Pinpoint the cell where the given text exists, returning its (x, y) midpoint coordinate. 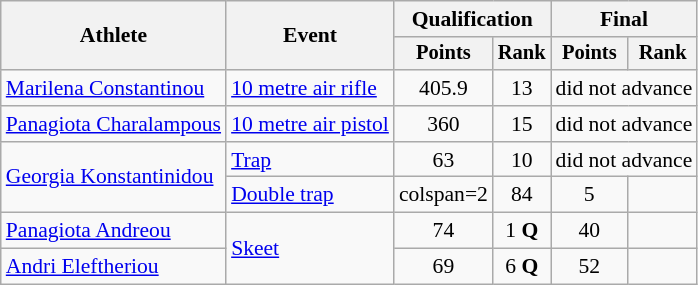
Panagiota Andreou (114, 231)
Final (624, 19)
Skeet (310, 248)
Andri Eleftheriou (114, 267)
colspan=2 (444, 195)
Athlete (114, 36)
Georgia Konstantinidou (114, 178)
69 (444, 267)
10 metre air rifle (310, 88)
360 (444, 124)
Event (310, 36)
Panagiota Charalampous (114, 124)
Marilena Constantinou (114, 88)
5 (590, 195)
405.9 (444, 88)
63 (444, 160)
Double trap (310, 195)
52 (590, 267)
6 Q (522, 267)
10 metre air pistol (310, 124)
13 (522, 88)
Qualification (472, 19)
74 (444, 231)
1 Q (522, 231)
15 (522, 124)
40 (590, 231)
Trap (310, 160)
10 (522, 160)
84 (522, 195)
